Locate the cell with the specified text and output its [X, Y] center coordinate. 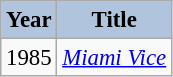
Miami Vice [114, 58]
Title [114, 20]
1985 [29, 58]
Year [29, 20]
